Search for the cell housing the specified text and yield its [X, Y] center coordinate. 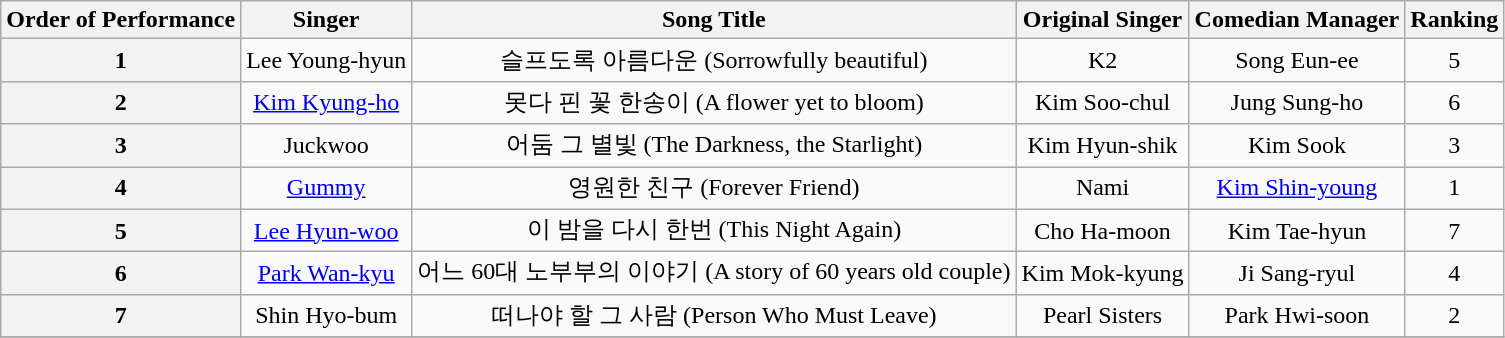
K2 [1102, 60]
Nami [1102, 188]
Kim Hyun-shik [1102, 146]
Kim Shin-young [1297, 188]
Park Wan-kyu [326, 274]
Pearl Sisters [1102, 316]
Singer [326, 20]
Cho Ha-moon [1102, 230]
Kim Mok-kyung [1102, 274]
Juckwoo [326, 146]
Kim Tae-hyun [1297, 230]
Gummy [326, 188]
이 밤을 다시 한번 (This Night Again) [714, 230]
Comedian Manager [1297, 20]
Lee Hyun-woo [326, 230]
어느 60대 노부부의 이야기 (A story of 60 years old couple) [714, 274]
Ji Sang-ryul [1297, 274]
슬프도록 아름다운 (Sorrowfully beautiful) [714, 60]
Park Hwi-soon [1297, 316]
Ranking [1454, 20]
Jung Sung-ho [1297, 102]
Song Eun-ee [1297, 60]
Kim Sook [1297, 146]
Song Title [714, 20]
떠나야 할 그 사람 (Person Who Must Leave) [714, 316]
어둠 그 별빛 (The Darkness, the Starlight) [714, 146]
Kim Kyung-ho [326, 102]
Kim Soo-chul [1102, 102]
Shin Hyo-bum [326, 316]
Original Singer [1102, 20]
Order of Performance [121, 20]
못다 핀 꽃 한송이 (A flower yet to bloom) [714, 102]
Lee Young-hyun [326, 60]
영원한 친구 (Forever Friend) [714, 188]
